From the cell containing the given text, extract its center point as (x, y) coordinate. 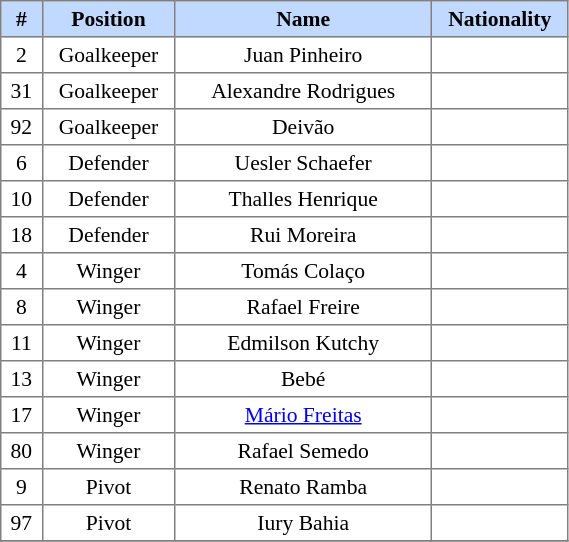
18 (22, 235)
Bebé (303, 379)
80 (22, 451)
# (22, 19)
11 (22, 343)
Edmilson Kutchy (303, 343)
6 (22, 163)
Rafael Semedo (303, 451)
Juan Pinheiro (303, 55)
92 (22, 127)
97 (22, 523)
Thalles Henrique (303, 199)
Tomás Colaço (303, 271)
Name (303, 19)
Position (108, 19)
17 (22, 415)
Rui Moreira (303, 235)
Nationality (500, 19)
Alexandre Rodrigues (303, 91)
10 (22, 199)
Deivão (303, 127)
8 (22, 307)
2 (22, 55)
Iury Bahia (303, 523)
Renato Ramba (303, 487)
4 (22, 271)
Rafael Freire (303, 307)
9 (22, 487)
Mário Freitas (303, 415)
31 (22, 91)
Uesler Schaefer (303, 163)
13 (22, 379)
